For the text-containing cell, return its midpoint in [x, y] coordinate format. 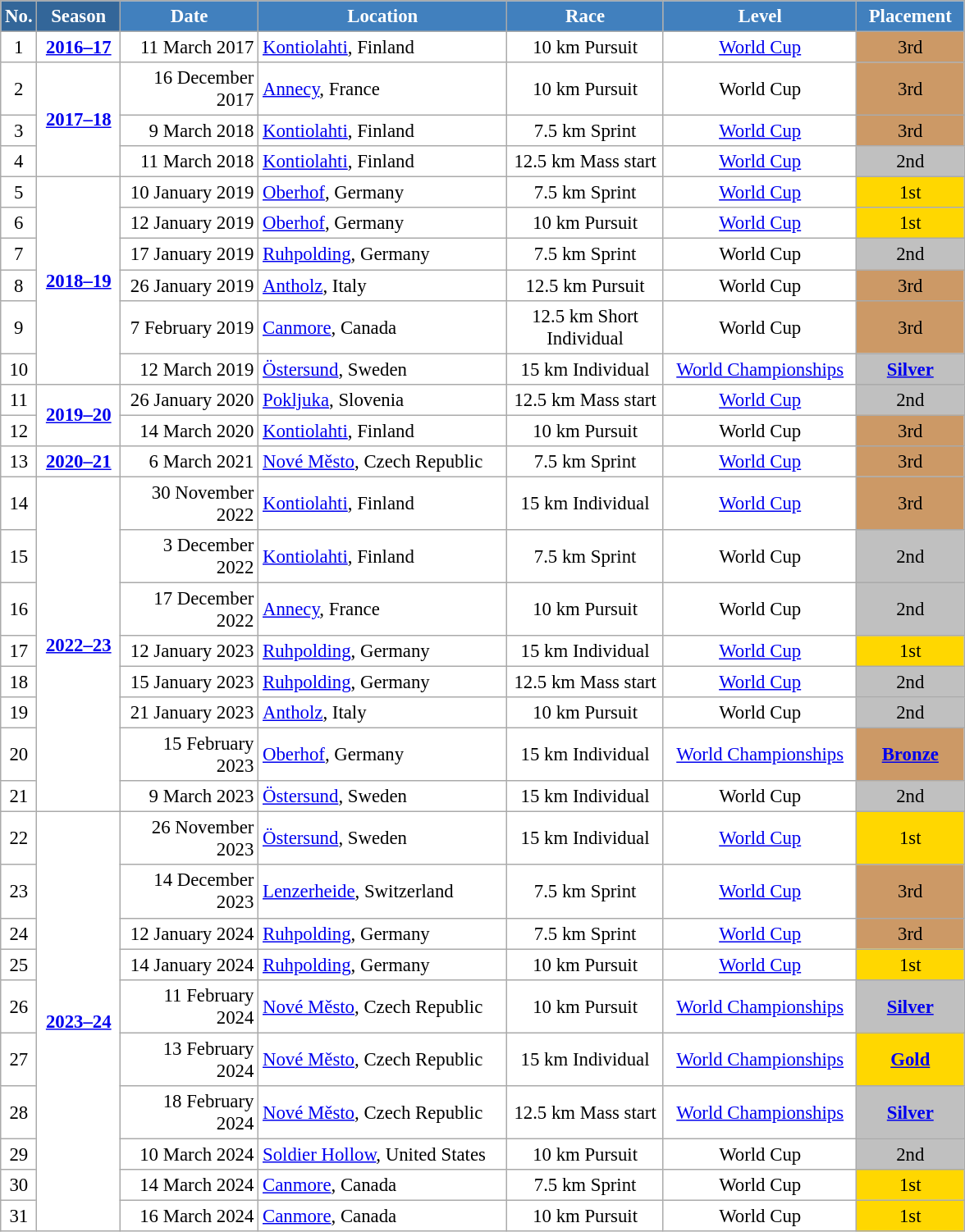
2022–23 [79, 645]
Soldier Hollow, United States [382, 1154]
2017–18 [79, 120]
5 [19, 193]
3 December 2022 [190, 556]
30 [19, 1185]
27 [19, 1060]
15 [19, 556]
2019–20 [79, 415]
12.5 km Short Individual [586, 326]
11 March 2018 [190, 162]
Placement [911, 16]
2016–17 [79, 48]
31 [19, 1216]
12 March 2019 [190, 369]
7 [19, 254]
19 [19, 713]
Season [79, 16]
15 February 2023 [190, 755]
6 [19, 224]
1 [19, 48]
Bronze [911, 755]
26 January 2020 [190, 399]
12.5 km Pursuit [586, 285]
21 January 2023 [190, 713]
16 December 2017 [190, 89]
13 February 2024 [190, 1060]
23 [19, 892]
17 [19, 651]
26 [19, 1006]
14 [19, 504]
10 March 2024 [190, 1154]
11 March 2017 [190, 48]
14 March 2024 [190, 1185]
12 January 2024 [190, 933]
Level [760, 16]
17 January 2019 [190, 254]
7 February 2019 [190, 326]
Gold [911, 1060]
29 [19, 1154]
2020–21 [79, 462]
15 January 2023 [190, 682]
3 [19, 131]
No. [19, 16]
18 February 2024 [190, 1112]
16 [19, 609]
Race [586, 16]
Date [190, 16]
14 January 2024 [190, 965]
20 [19, 755]
26 November 2023 [190, 838]
8 [19, 285]
11 [19, 399]
Location [382, 16]
24 [19, 933]
18 [19, 682]
25 [19, 965]
26 January 2019 [190, 285]
12 January 2019 [190, 224]
12 January 2023 [190, 651]
11 February 2024 [190, 1006]
Pokljuka, Slovenia [382, 399]
17 December 2022 [190, 609]
14 March 2020 [190, 431]
2023–24 [79, 1022]
9 March 2018 [190, 131]
6 March 2021 [190, 462]
21 [19, 796]
9 [19, 326]
16 March 2024 [190, 1216]
2 [19, 89]
9 March 2023 [190, 796]
14 December 2023 [190, 892]
30 November 2022 [190, 504]
12 [19, 431]
Lenzerheide, Switzerland [382, 892]
10 January 2019 [190, 193]
4 [19, 162]
22 [19, 838]
10 [19, 369]
2018–19 [79, 281]
13 [19, 462]
28 [19, 1112]
